Return the [x, y] coordinate for the center point of the cell that contains the specified text.  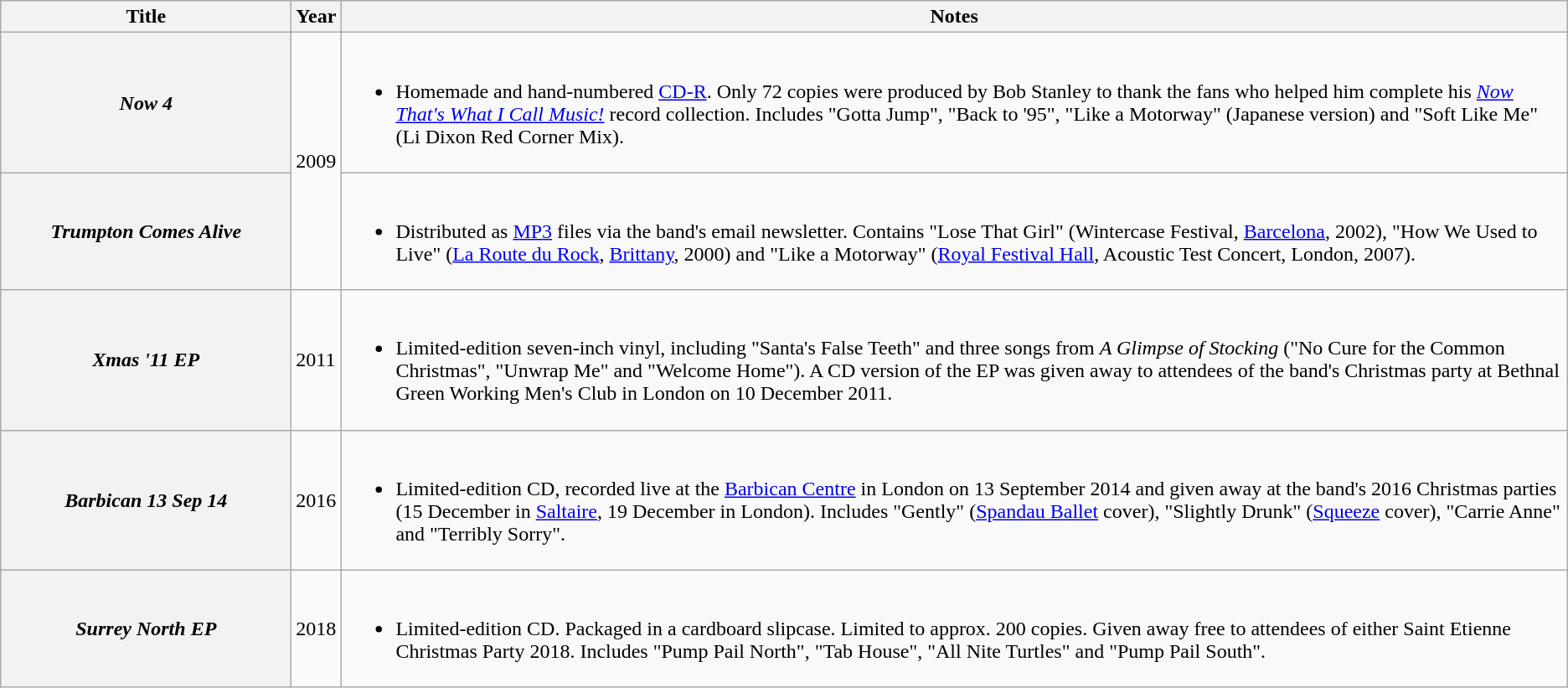
2011 [317, 360]
2009 [317, 161]
Trumpton Comes Alive [146, 231]
Title [146, 17]
Barbican 13 Sep 14 [146, 499]
Year [317, 17]
Notes [954, 17]
2016 [317, 499]
Surrey North EP [146, 629]
Xmas '11 EP [146, 360]
2018 [317, 629]
Now 4 [146, 102]
